Return (X, Y) of the center of cell containing provided text 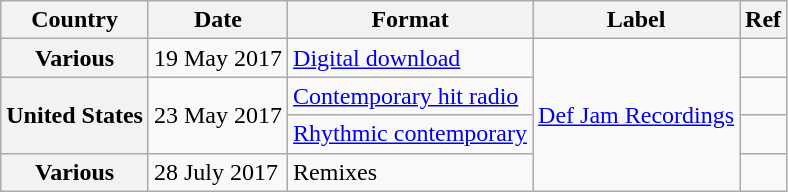
Ref (764, 20)
23 May 2017 (218, 115)
Def Jam Recordings (636, 115)
Contemporary hit radio (410, 96)
Date (218, 20)
United States (75, 115)
Remixes (410, 172)
Country (75, 20)
Label (636, 20)
Rhythmic contemporary (410, 134)
Format (410, 20)
19 May 2017 (218, 58)
28 July 2017 (218, 172)
Digital download (410, 58)
